Determine the [x, y] coordinate at the center of the cell enclosing the given text.  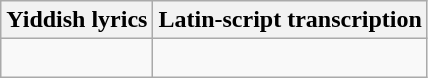
Yiddish lyrics [77, 20]
Latin-script transcription [290, 20]
